Provide the [X, Y] coordinate of the cell's center where the given text is located.  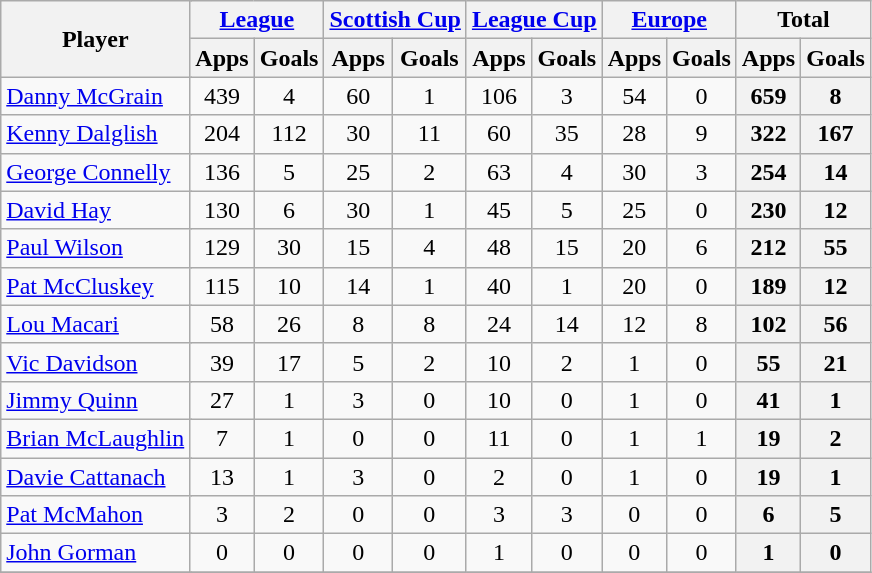
189 [768, 286]
League [257, 20]
21 [836, 362]
28 [634, 134]
9 [702, 134]
7 [222, 438]
48 [498, 248]
254 [768, 172]
League Cup [534, 20]
136 [222, 172]
Paul Wilson [96, 248]
Lou Macari [96, 324]
Scottish Cup [395, 20]
129 [222, 248]
Player [96, 39]
13 [222, 477]
130 [222, 210]
Pat McCluskey [96, 286]
35 [568, 134]
439 [222, 96]
112 [289, 134]
George Connelly [96, 172]
115 [222, 286]
26 [289, 324]
24 [498, 324]
Pat McMahon [96, 515]
Europe [669, 20]
17 [289, 362]
322 [768, 134]
Total [803, 20]
Danny McGrain [96, 96]
Kenny Dalglish [96, 134]
63 [498, 172]
58 [222, 324]
Jimmy Quinn [96, 400]
Vic Davidson [96, 362]
102 [768, 324]
54 [634, 96]
Brian McLaughlin [96, 438]
230 [768, 210]
39 [222, 362]
27 [222, 400]
56 [836, 324]
David Hay [96, 210]
659 [768, 96]
41 [768, 400]
45 [498, 210]
Davie Cattanach [96, 477]
204 [222, 134]
John Gorman [96, 553]
40 [498, 286]
167 [836, 134]
106 [498, 96]
212 [768, 248]
